Extract the [x, y] coordinate from the center of the cell holding the provided text.  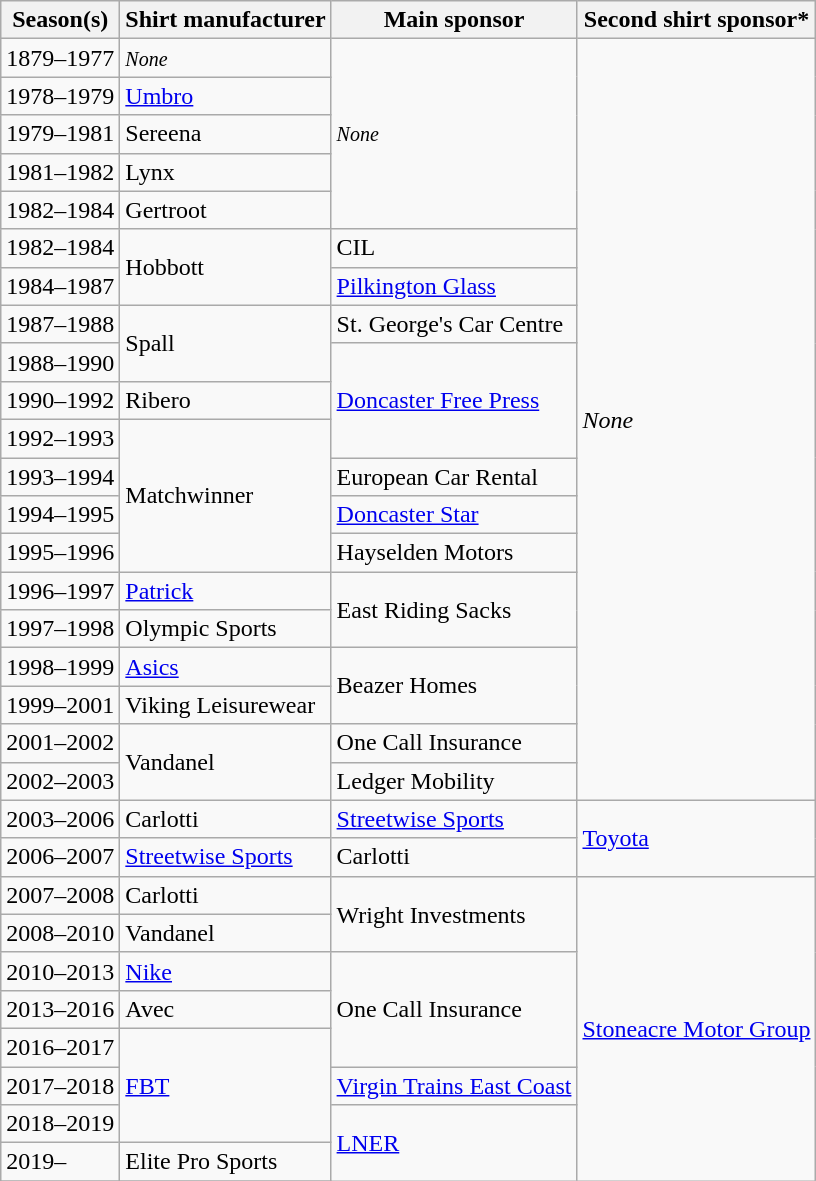
Beazer Homes [454, 686]
Shirt manufacturer [226, 20]
Main sponsor [454, 20]
Doncaster Star [454, 515]
1999–2001 [60, 705]
2010–2013 [60, 971]
Avec [226, 1009]
Pilkington Glass [454, 286]
2013–2016 [60, 1009]
2018–2019 [60, 1124]
1992–1993 [60, 438]
1984–1987 [60, 286]
2003–2006 [60, 819]
Nike [226, 971]
1993–1994 [60, 477]
2008–2010 [60, 933]
1994–1995 [60, 515]
Season(s) [60, 20]
1998–1999 [60, 667]
2017–2018 [60, 1085]
2001–2002 [60, 743]
Wright Investments [454, 914]
Lynx [226, 172]
Ledger Mobility [454, 781]
Second shirt sponsor* [696, 20]
European Car Rental [454, 477]
Spall [226, 343]
Gertroot [226, 210]
1988–1990 [60, 362]
Hayselden Motors [454, 553]
Toyota [696, 838]
1990–1992 [60, 400]
2006–2007 [60, 857]
Hobbott [226, 267]
1979–1981 [60, 134]
Umbro [226, 96]
2016–2017 [60, 1047]
1997–1998 [60, 629]
1996–1997 [60, 591]
1987–1988 [60, 324]
Elite Pro Sports [226, 1162]
Asics [226, 667]
St. George's Car Centre [454, 324]
Sereena [226, 134]
Doncaster Free Press [454, 400]
Matchwinner [226, 495]
1879–1977 [60, 58]
1981–1982 [60, 172]
1978–1979 [60, 96]
1995–1996 [60, 553]
Olympic Sports [226, 629]
2007–2008 [60, 895]
LNER [454, 1143]
Ribero [226, 400]
Virgin Trains East Coast [454, 1085]
2002–2003 [60, 781]
Patrick [226, 591]
CIL [454, 248]
2019– [60, 1162]
FBT [226, 1085]
Stoneacre Motor Group [696, 1028]
East Riding Sacks [454, 610]
Viking Leisurewear [226, 705]
